Provide the (X, Y) coordinate of the cell's center where the given text is located.  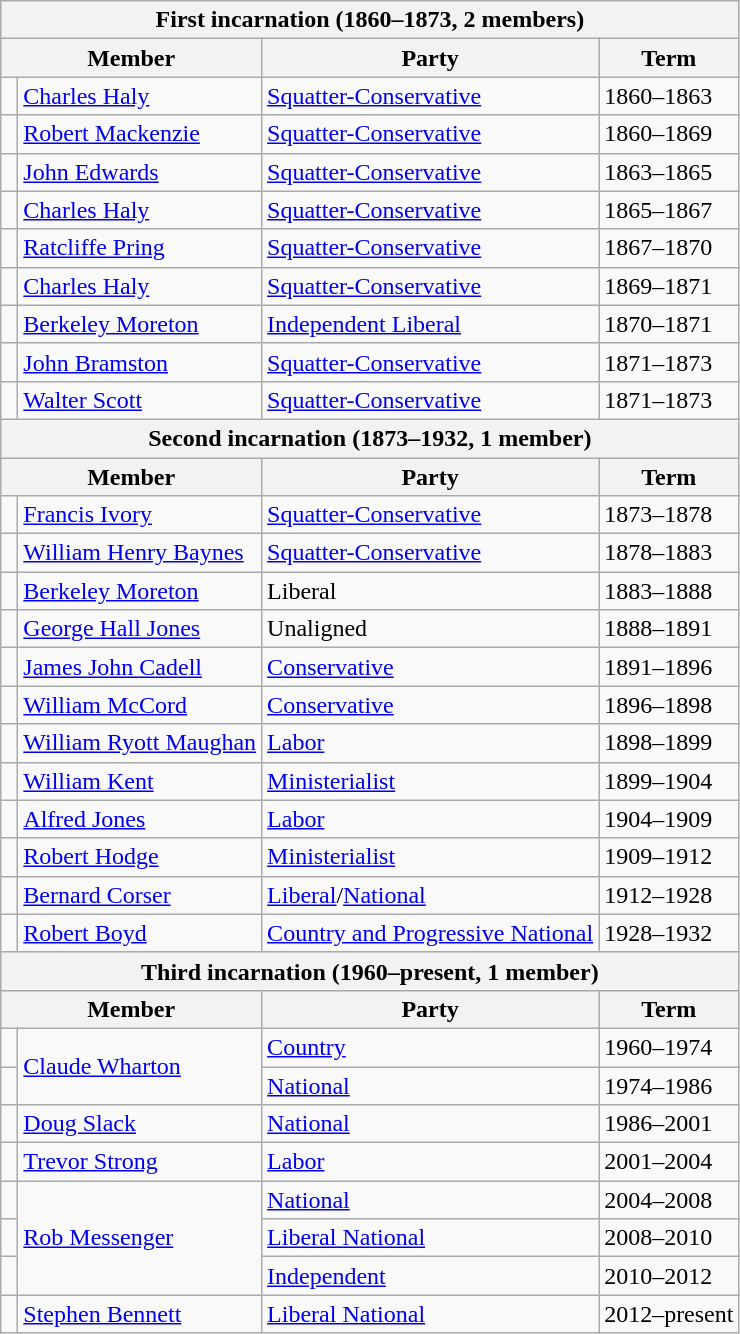
John Edwards (140, 172)
Stephen Bennett (140, 1314)
1869–1871 (669, 286)
Bernard Corser (140, 895)
Robert Boyd (140, 933)
Independent (430, 1276)
First incarnation (1860–1873, 2 members) (370, 20)
1898–1899 (669, 743)
2010–2012 (669, 1276)
1974–1986 (669, 1085)
1870–1871 (669, 324)
Rob Messenger (140, 1238)
Claude Wharton (140, 1066)
2001–2004 (669, 1162)
Ratcliffe Pring (140, 248)
1860–1869 (669, 134)
1883–1888 (669, 591)
1878–1883 (669, 553)
2004–2008 (669, 1200)
Country (430, 1047)
Independent Liberal (430, 324)
Third incarnation (1960–present, 1 member) (370, 971)
1928–1932 (669, 933)
Unaligned (430, 629)
2012–present (669, 1314)
1860–1863 (669, 96)
1896–1898 (669, 705)
Francis Ivory (140, 515)
George Hall Jones (140, 629)
1867–1870 (669, 248)
1986–2001 (669, 1124)
1960–1974 (669, 1047)
Country and Progressive National (430, 933)
Liberal/National (430, 895)
William Kent (140, 781)
1863–1865 (669, 172)
William Henry Baynes (140, 553)
1891–1896 (669, 667)
1873–1878 (669, 515)
1904–1909 (669, 819)
John Bramston (140, 362)
Robert Hodge (140, 857)
1888–1891 (669, 629)
1912–1928 (669, 895)
Doug Slack (140, 1124)
James John Cadell (140, 667)
Liberal (430, 591)
William Ryott Maughan (140, 743)
Robert Mackenzie (140, 134)
Second incarnation (1873–1932, 1 member) (370, 438)
Trevor Strong (140, 1162)
William McCord (140, 705)
1899–1904 (669, 781)
2008–2010 (669, 1238)
1865–1867 (669, 210)
Walter Scott (140, 400)
Alfred Jones (140, 819)
1909–1912 (669, 857)
